Capture the cell that displays the provided text and extract its [X, Y] central coordinate. 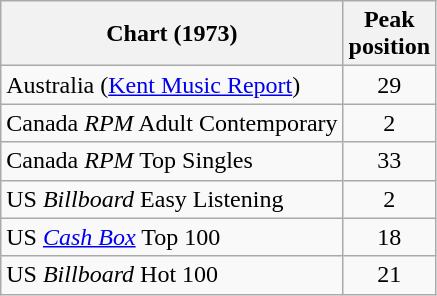
US Cash Box Top 100 [172, 237]
Chart (1973) [172, 34]
18 [389, 237]
21 [389, 275]
Peakposition [389, 34]
33 [389, 161]
US Billboard Easy Listening [172, 199]
Canada RPM Top Singles [172, 161]
Canada RPM Adult Contemporary [172, 123]
Australia (Kent Music Report) [172, 85]
29 [389, 85]
US Billboard Hot 100 [172, 275]
